Search for the cell housing the specified text and yield its [x, y] center coordinate. 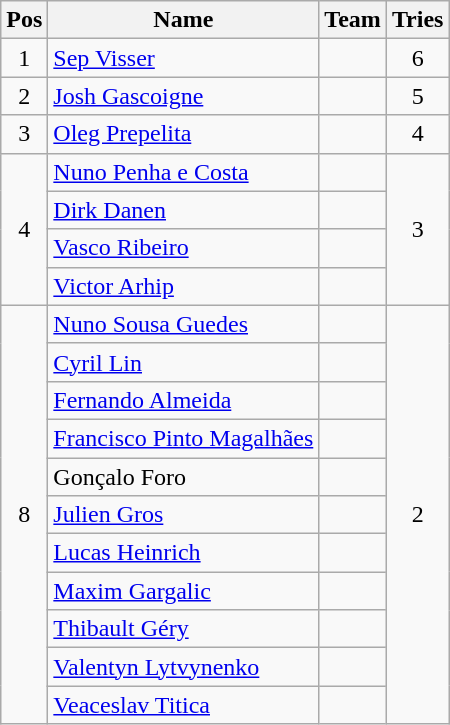
Maxim Gargalic [184, 591]
8 [24, 514]
Team [353, 20]
Name [184, 20]
Sep Visser [184, 58]
Francisco Pinto Magalhães [184, 438]
Gonçalo Foro [184, 477]
1 [24, 58]
6 [418, 58]
Oleg Prepelita [184, 134]
5 [418, 96]
Victor Arhip [184, 286]
Nuno Penha e Costa [184, 172]
Veaceslav Titica [184, 705]
Pos [24, 20]
Cyril Lin [184, 362]
Vasco Ribeiro [184, 248]
Dirk Danen [184, 210]
Julien Gros [184, 515]
Nuno Sousa Guedes [184, 324]
Tries [418, 20]
Thibault Géry [184, 629]
Lucas Heinrich [184, 553]
Valentyn Lytvynenko [184, 667]
Fernando Almeida [184, 400]
Josh Gascoigne [184, 96]
